Detect which cell encompasses the target text, then output its (X, Y) center coordinate. 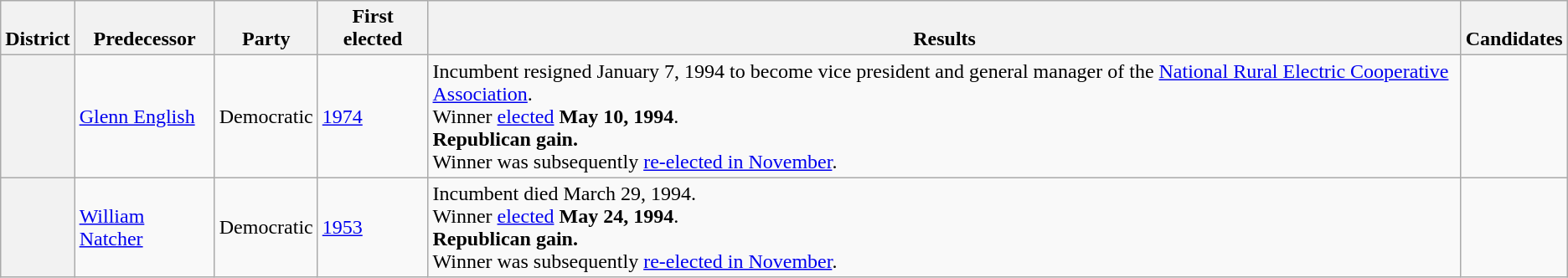
Party (266, 28)
Predecessor (144, 28)
Incumbent died March 29, 1994.Winner elected May 24, 1994.Republican gain.Winner was subsequently re-elected in November. (945, 228)
Candidates (1514, 28)
Results (945, 28)
District (38, 28)
Glenn English (144, 116)
First elected (373, 28)
1953 (373, 228)
William Natcher (144, 228)
1974 (373, 116)
